Detect which cell encompasses the target text, then output its (X, Y) center coordinate. 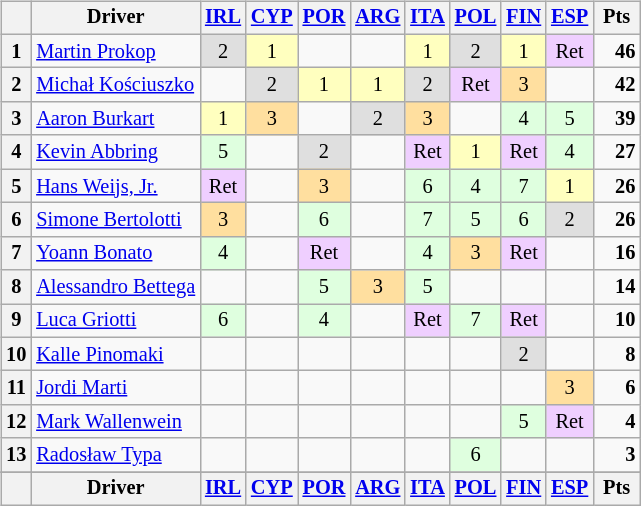
27 (616, 152)
Martin Prokop (116, 51)
42 (616, 85)
39 (616, 119)
Hans Weijs, Jr. (116, 186)
Michał Kościuszko (116, 85)
Kevin Abbring (116, 152)
Kalle Pinomaki (116, 354)
13 (16, 455)
Yoann Bonato (116, 253)
12 (16, 422)
Luca Griotti (116, 321)
9 (16, 321)
Alessandro Bettega (116, 287)
11 (16, 388)
Simone Bertolotti (116, 220)
16 (616, 253)
46 (616, 51)
14 (616, 287)
Aaron Burkart (116, 119)
Mark Wallenwein (116, 422)
Radosław Typa (116, 455)
Jordi Marti (116, 388)
